Return (x, y) of the center of cell containing provided text 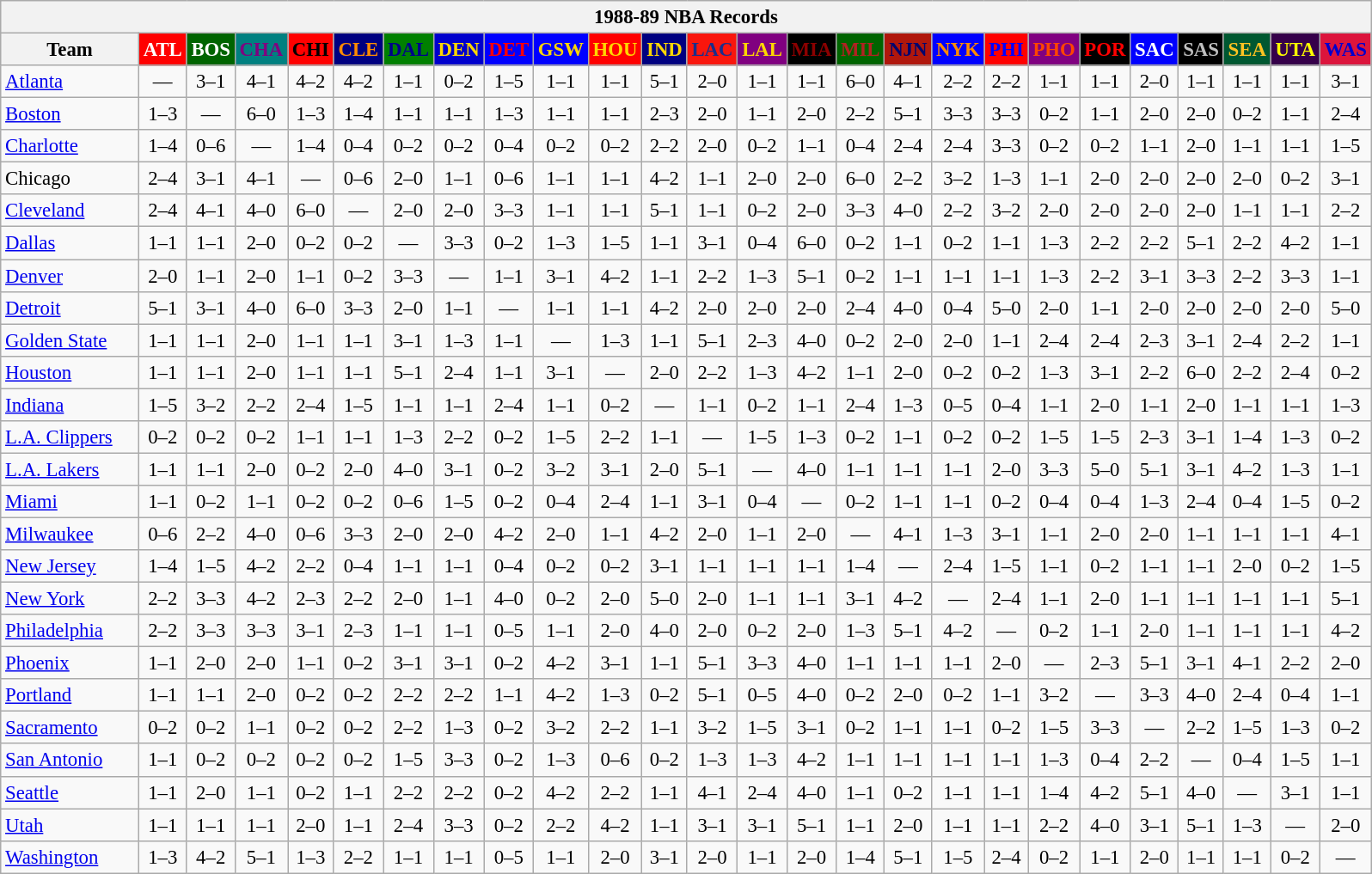
WAS (1345, 50)
UTA (1295, 50)
Chicago (70, 179)
Phoenix (70, 663)
DET (509, 50)
MIL (861, 50)
Golden State (70, 340)
San Antonio (70, 761)
SAC (1155, 50)
Team (70, 50)
BOS (211, 50)
SEA (1246, 50)
DAL (409, 50)
Cleveland (70, 211)
L.A. Clippers (70, 437)
Philadelphia (70, 631)
LAL (762, 50)
Seattle (70, 792)
SAS (1201, 50)
LAC (712, 50)
HOU (616, 50)
Atlanta (70, 82)
ATL (162, 50)
1988-89 NBA Records (686, 17)
PHO (1054, 50)
Portland (70, 695)
Detroit (70, 308)
CHA (261, 50)
Denver (70, 276)
PHI (1006, 50)
NYK (958, 50)
Houston (70, 372)
Washington (70, 857)
Boston (70, 114)
DEN (459, 50)
CLE (358, 50)
Dallas (70, 243)
POR (1106, 50)
MIA (812, 50)
Sacramento (70, 728)
Milwaukee (70, 534)
GSW (560, 50)
Indiana (70, 405)
Charlotte (70, 146)
New Jersey (70, 566)
NJN (908, 50)
L.A. Lakers (70, 469)
New York (70, 599)
CHI (310, 50)
Utah (70, 825)
IND (665, 50)
Miami (70, 502)
